For the text-containing cell, return its midpoint in [x, y] coordinate format. 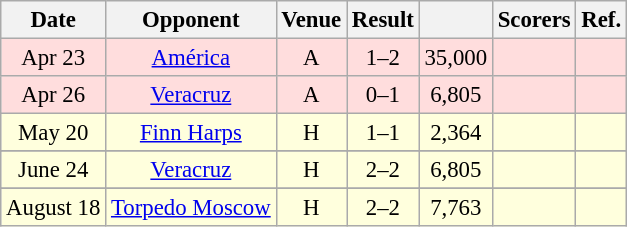
35,000 [456, 58]
Opponent [191, 20]
August 18 [54, 208]
Scorers [534, 20]
7,763 [456, 208]
May 20 [54, 133]
1–1 [384, 133]
Ref. [601, 20]
América [191, 58]
Date [54, 20]
June 24 [54, 170]
1–2 [384, 58]
Torpedo Moscow [191, 208]
Apr 26 [54, 95]
2,364 [456, 133]
Apr 23 [54, 58]
Finn Harps [191, 133]
Result [384, 20]
0–1 [384, 95]
Venue [312, 20]
